Extract the [X, Y] coordinate from the center of the cell holding the provided text.  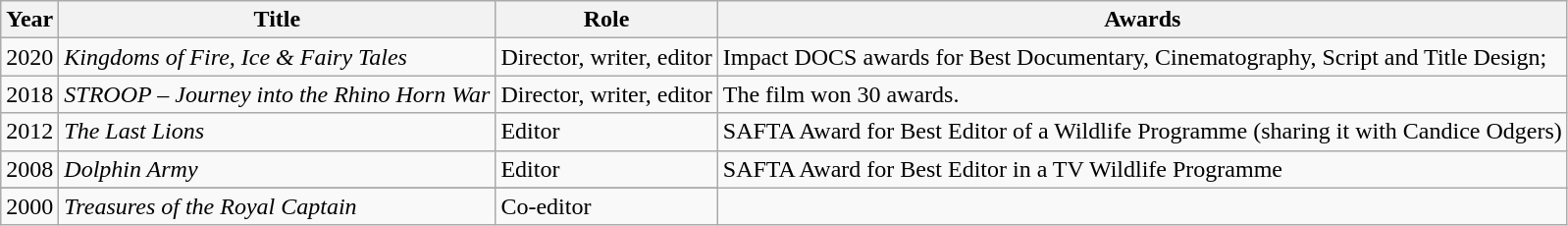
Year [29, 20]
SAFTA Award for Best Editor of a Wildlife Programme (sharing it with Candice Odgers) [1142, 132]
2012 [29, 132]
Role [606, 20]
Title [277, 20]
2018 [29, 94]
Co-editor [606, 206]
STROOP – Journey into the Rhino Horn War [277, 94]
Treasures of the Royal Captain [277, 206]
The Last Lions [277, 132]
2000 [29, 206]
2020 [29, 57]
2008 [29, 169]
SAFTA Award for Best Editor in a TV Wildlife Programme [1142, 169]
The film won 30 awards. [1142, 94]
Impact DOCS awards for Best Documentary, Cinematography, Script and Title Design; [1142, 57]
Awards [1142, 20]
Kingdoms of Fire, Ice & Fairy Tales [277, 57]
Dolphin Army [277, 169]
